Pinpoint the cell where the given text exists, returning its [x, y] midpoint coordinate. 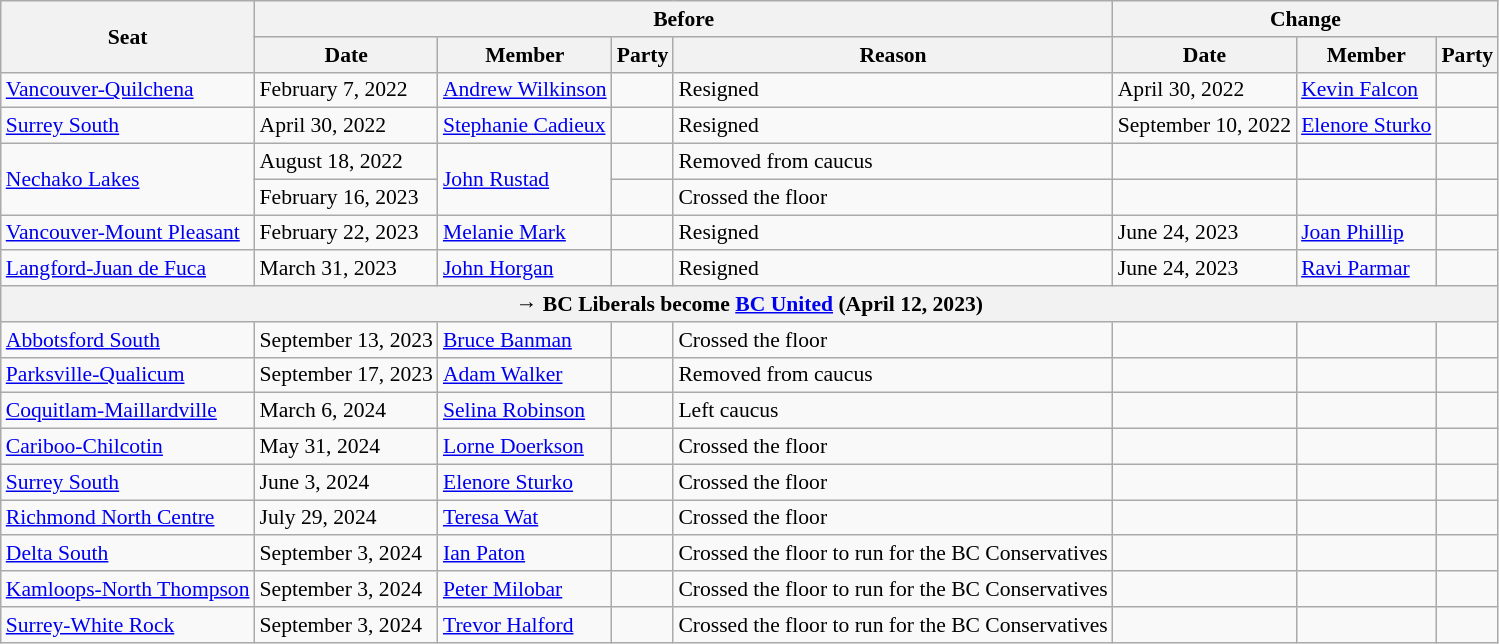
Selina Robinson [525, 411]
Vancouver-Mount Pleasant [128, 233]
Lorne Doerkson [525, 447]
Ian Paton [525, 554]
September 17, 2023 [346, 375]
Ravi Parmar [1366, 269]
Kevin Falcon [1366, 90]
John Rustad [525, 180]
June 3, 2024 [346, 482]
Delta South [128, 554]
May 31, 2024 [346, 447]
John Horgan [525, 269]
August 18, 2022 [346, 162]
Abbotsford South [128, 340]
Change [1306, 19]
Stephanie Cadieux [525, 126]
Seat [128, 36]
→ BC Liberals become BC United (April 12, 2023) [750, 304]
Trevor Halford [525, 625]
March 31, 2023 [346, 269]
Surrey-White Rock [128, 625]
Before [684, 19]
March 6, 2024 [346, 411]
Cariboo-Chilcotin [128, 447]
September 10, 2022 [1204, 126]
Peter Milobar [525, 589]
September 13, 2023 [346, 340]
Richmond North Centre [128, 518]
Andrew Wilkinson [525, 90]
Left caucus [892, 411]
Teresa Wat [525, 518]
July 29, 2024 [346, 518]
Vancouver-Quilchena [128, 90]
Nechako Lakes [128, 180]
Bruce Banman [525, 340]
February 16, 2023 [346, 197]
Joan Phillip [1366, 233]
Langford-Juan de Fuca [128, 269]
Reason [892, 55]
February 7, 2022 [346, 90]
Melanie Mark [525, 233]
Parksville-Qualicum [128, 375]
February 22, 2023 [346, 233]
Coquitlam-Maillardville [128, 411]
Adam Walker [525, 375]
Kamloops-North Thompson [128, 589]
